Locate the cell with the specified text and output its (X, Y) center coordinate. 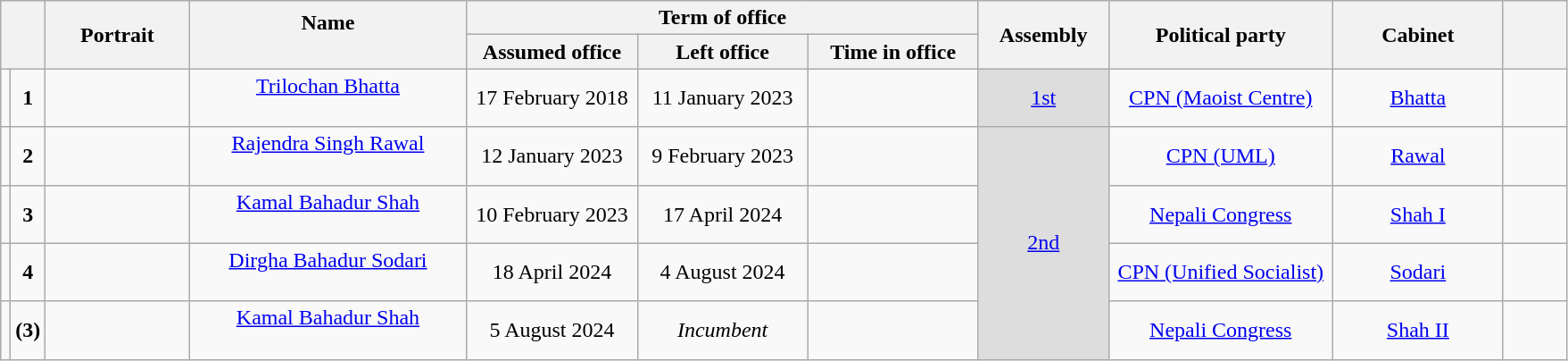
Rajendra Singh Rawal (328, 155)
CPN (Maoist Centre) (1221, 98)
9 February 2023 (723, 155)
Term of office (723, 18)
17 February 2018 (552, 98)
Cabinet (1417, 35)
Rawal (1417, 155)
Shah I (1417, 214)
Incumbent (723, 331)
Left office (723, 52)
17 April 2024 (723, 214)
CPN (UML) (1221, 155)
Time in office (892, 52)
2nd (1043, 243)
(3) (29, 331)
Name (328, 35)
4 (29, 272)
Trilochan Bhatta (328, 98)
5 August 2024 (552, 331)
18 April 2024 (552, 272)
CPN (Unified Socialist) (1221, 272)
10 February 2023 (552, 214)
1 (29, 98)
Shah II (1417, 331)
Dirgha Bahadur Sodari (328, 272)
12 January 2023 (552, 155)
Bhatta (1417, 98)
3 (29, 214)
Assembly (1043, 35)
Political party (1221, 35)
2 (29, 155)
1st (1043, 98)
4 August 2024 (723, 272)
Portrait (118, 35)
Assumed office (552, 52)
Sodari (1417, 272)
11 January 2023 (723, 98)
